Search for the cell housing the specified text and yield its [X, Y] center coordinate. 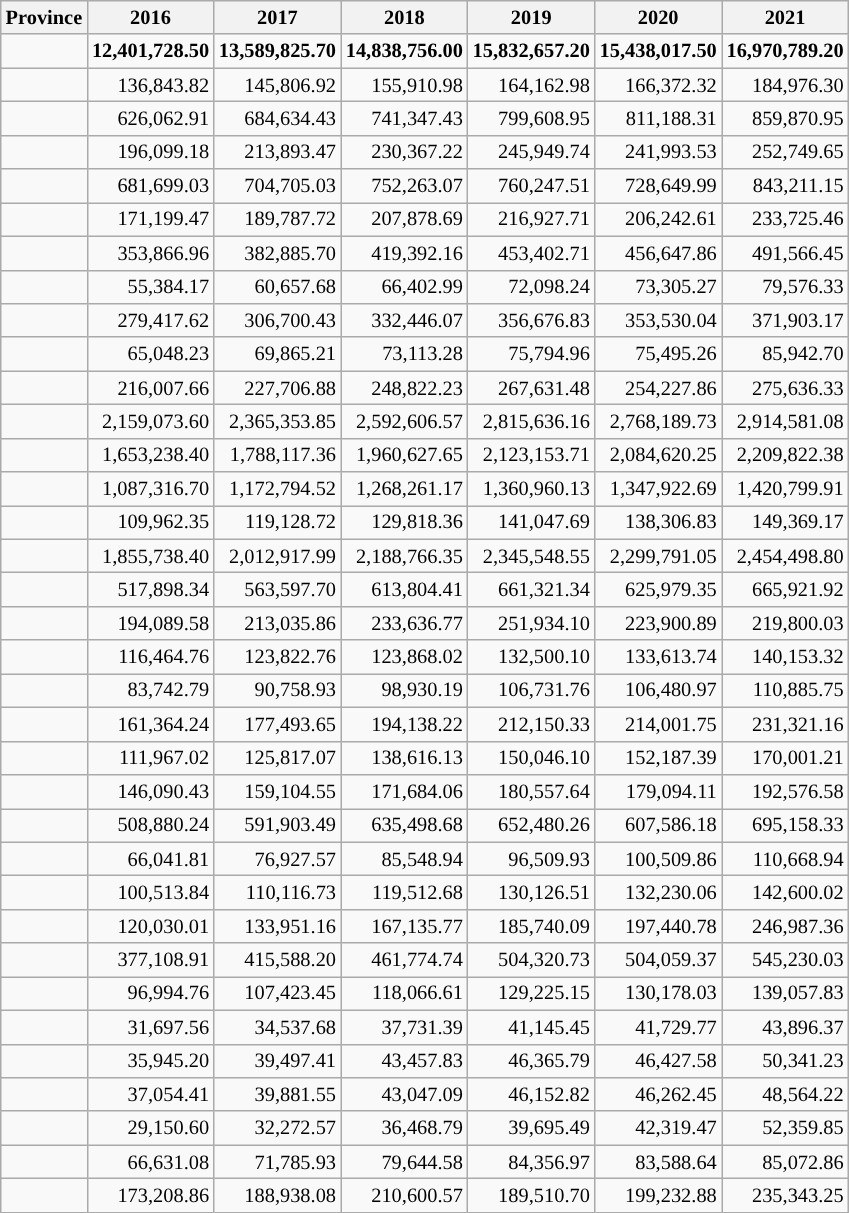
2021 [786, 17]
607,586.18 [658, 825]
382,885.70 [278, 253]
96,994.76 [150, 993]
246,987.36 [786, 926]
29,150.60 [150, 1128]
171,684.06 [404, 791]
1,172,794.52 [278, 489]
279,417.62 [150, 320]
626,062.91 [150, 118]
171,199.47 [150, 219]
149,369.17 [786, 522]
241,993.53 [658, 152]
2,012,917.99 [278, 556]
2,454,498.80 [786, 556]
52,359.85 [786, 1128]
66,402.99 [404, 287]
161,364.24 [150, 724]
110,668.94 [786, 859]
83,742.79 [150, 690]
2,815,636.16 [532, 421]
123,868.02 [404, 657]
179,094.11 [658, 791]
275,636.33 [786, 388]
2,123,153.71 [532, 455]
43,457.83 [404, 1061]
2,345,548.55 [532, 556]
752,263.07 [404, 186]
1,268,261.17 [404, 489]
116,464.76 [150, 657]
2016 [150, 17]
185,740.09 [532, 926]
216,007.66 [150, 388]
2,188,766.35 [404, 556]
75,495.26 [658, 354]
72,098.24 [532, 287]
16,970,789.20 [786, 51]
235,343.25 [786, 1195]
164,162.98 [532, 85]
377,108.91 [150, 960]
138,616.13 [404, 758]
245,949.74 [532, 152]
504,059.37 [658, 960]
110,885.75 [786, 690]
252,749.65 [786, 152]
353,866.96 [150, 253]
704,705.03 [278, 186]
419,392.16 [404, 253]
563,597.70 [278, 589]
125,817.07 [278, 758]
129,818.36 [404, 522]
142,600.02 [786, 892]
145,806.92 [278, 85]
681,699.03 [150, 186]
155,910.98 [404, 85]
2,084,620.25 [658, 455]
741,347.43 [404, 118]
613,804.41 [404, 589]
132,500.10 [532, 657]
83,588.64 [658, 1162]
194,138.22 [404, 724]
36,468.79 [404, 1128]
152,187.39 [658, 758]
12,401,728.50 [150, 51]
119,128.72 [278, 522]
159,104.55 [278, 791]
1,087,316.70 [150, 489]
545,230.03 [786, 960]
2,592,606.57 [404, 421]
453,402.71 [532, 253]
233,636.77 [404, 623]
133,613.74 [658, 657]
504,320.73 [532, 960]
123,822.76 [278, 657]
76,927.57 [278, 859]
106,480.97 [658, 690]
2019 [532, 17]
233,725.46 [786, 219]
2,768,189.73 [658, 421]
219,800.03 [786, 623]
356,676.83 [532, 320]
1,360,960.13 [532, 489]
41,145.45 [532, 1027]
130,126.51 [532, 892]
39,497.41 [278, 1061]
799,608.95 [532, 118]
189,510.70 [532, 1195]
353,530.04 [658, 320]
120,030.01 [150, 926]
166,372.32 [658, 85]
2,365,353.85 [278, 421]
196,099.18 [150, 152]
139,057.83 [786, 993]
491,566.45 [786, 253]
39,881.55 [278, 1094]
1,653,238.40 [150, 455]
14,838,756.00 [404, 51]
133,951.16 [278, 926]
96,509.93 [532, 859]
517,898.34 [150, 589]
43,896.37 [786, 1027]
98,930.19 [404, 690]
859,870.95 [786, 118]
43,047.09 [404, 1094]
79,644.58 [404, 1162]
2,209,822.38 [786, 455]
46,365.79 [532, 1061]
141,047.69 [532, 522]
50,341.23 [786, 1061]
146,090.43 [150, 791]
109,962.35 [150, 522]
170,001.21 [786, 758]
230,367.22 [404, 152]
32,272.57 [278, 1128]
2017 [278, 17]
210,600.57 [404, 1195]
223,900.89 [658, 623]
206,242.61 [658, 219]
2,159,073.60 [150, 421]
37,054.41 [150, 1094]
1,788,117.36 [278, 455]
65,048.23 [150, 354]
180,557.64 [532, 791]
231,321.16 [786, 724]
1,347,922.69 [658, 489]
100,509.86 [658, 859]
84,356.97 [532, 1162]
73,305.27 [658, 287]
48,564.22 [786, 1094]
150,046.10 [532, 758]
2020 [658, 17]
227,706.88 [278, 388]
60,657.68 [278, 287]
129,225.15 [532, 993]
Province [44, 17]
728,649.99 [658, 186]
37,731.39 [404, 1027]
189,787.72 [278, 219]
90,758.93 [278, 690]
508,880.24 [150, 825]
248,822.23 [404, 388]
188,938.08 [278, 1195]
415,588.20 [278, 960]
332,446.07 [404, 320]
652,480.26 [532, 825]
371,903.17 [786, 320]
2,914,581.08 [786, 421]
661,321.34 [532, 589]
41,729.77 [658, 1027]
118,066.61 [404, 993]
106,731.76 [532, 690]
625,979.35 [658, 589]
591,903.49 [278, 825]
42,319.47 [658, 1128]
194,089.58 [150, 623]
843,211.15 [786, 186]
136,843.82 [150, 85]
119,512.68 [404, 892]
39,695.49 [532, 1128]
35,945.20 [150, 1061]
1,960,627.65 [404, 455]
267,631.48 [532, 388]
111,967.02 [150, 758]
2,299,791.05 [658, 556]
130,178.03 [658, 993]
635,498.68 [404, 825]
695,158.33 [786, 825]
212,150.33 [532, 724]
15,832,657.20 [532, 51]
46,262.45 [658, 1094]
213,035.86 [278, 623]
69,865.21 [278, 354]
34,537.68 [278, 1027]
79,576.33 [786, 287]
192,576.58 [786, 791]
199,232.88 [658, 1195]
811,188.31 [658, 118]
85,548.94 [404, 859]
665,921.92 [786, 589]
100,513.84 [150, 892]
85,942.70 [786, 354]
306,700.43 [278, 320]
107,423.45 [278, 993]
167,135.77 [404, 926]
138,306.83 [658, 522]
197,440.78 [658, 926]
71,785.93 [278, 1162]
66,631.08 [150, 1162]
140,153.32 [786, 657]
15,438,017.50 [658, 51]
184,976.30 [786, 85]
1,855,738.40 [150, 556]
55,384.17 [150, 287]
110,116.73 [278, 892]
85,072.86 [786, 1162]
132,230.06 [658, 892]
75,794.96 [532, 354]
254,227.86 [658, 388]
1,420,799.91 [786, 489]
46,152.82 [532, 1094]
207,878.69 [404, 219]
213,893.47 [278, 152]
177,493.65 [278, 724]
73,113.28 [404, 354]
760,247.51 [532, 186]
2018 [404, 17]
13,589,825.70 [278, 51]
66,041.81 [150, 859]
173,208.86 [150, 1195]
251,934.10 [532, 623]
456,647.86 [658, 253]
214,001.75 [658, 724]
684,634.43 [278, 118]
461,774.74 [404, 960]
46,427.58 [658, 1061]
216,927.71 [532, 219]
31,697.56 [150, 1027]
